Provide the [X, Y] coordinate of the cell's center where the given text is located.  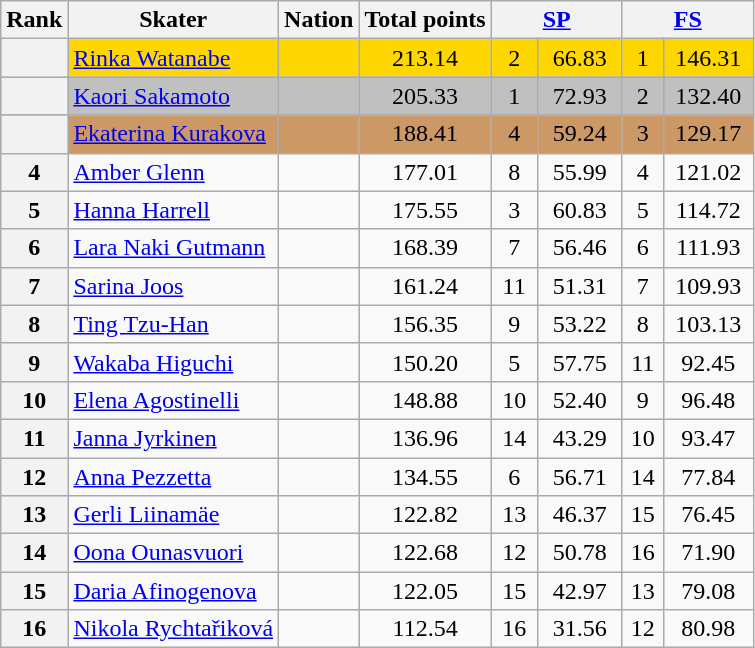
60.83 [580, 210]
Ting Tzu-Han [174, 324]
57.75 [580, 362]
Kaori Sakamoto [174, 96]
92.45 [708, 362]
175.55 [425, 210]
43.29 [580, 438]
56.46 [580, 248]
Nikola Rychtařiková [174, 629]
Ekaterina Kurakova [174, 134]
136.96 [425, 438]
71.90 [708, 553]
51.31 [580, 286]
SP [556, 20]
Total points [425, 20]
80.98 [708, 629]
148.88 [425, 400]
93.47 [708, 438]
Sarina Joos [174, 286]
53.22 [580, 324]
Wakaba Higuchi [174, 362]
56.71 [580, 477]
50.78 [580, 553]
Janna Jyrkinen [174, 438]
111.93 [708, 248]
168.39 [425, 248]
77.84 [708, 477]
Gerli Liinamäe [174, 515]
134.55 [425, 477]
Rank [34, 20]
188.41 [425, 134]
205.33 [425, 96]
Daria Afinogenova [174, 591]
55.99 [580, 172]
96.48 [708, 400]
72.93 [580, 96]
31.56 [580, 629]
122.82 [425, 515]
46.37 [580, 515]
150.20 [425, 362]
Rinka Watanabe [174, 58]
109.93 [708, 286]
52.40 [580, 400]
66.83 [580, 58]
Skater [174, 20]
114.72 [708, 210]
79.08 [708, 591]
122.05 [425, 591]
42.97 [580, 591]
FS [688, 20]
121.02 [708, 172]
112.54 [425, 629]
161.24 [425, 286]
177.01 [425, 172]
Anna Pezzetta [174, 477]
76.45 [708, 515]
103.13 [708, 324]
146.31 [708, 58]
Amber Glenn [174, 172]
213.14 [425, 58]
122.68 [425, 553]
Elena Agostinelli [174, 400]
Oona Ounasvuori [174, 553]
Hanna Harrell [174, 210]
Nation [319, 20]
59.24 [580, 134]
156.35 [425, 324]
129.17 [708, 134]
132.40 [708, 96]
Lara Naki Gutmann [174, 248]
